Pinpoint the cell where the given text exists, returning its (x, y) midpoint coordinate. 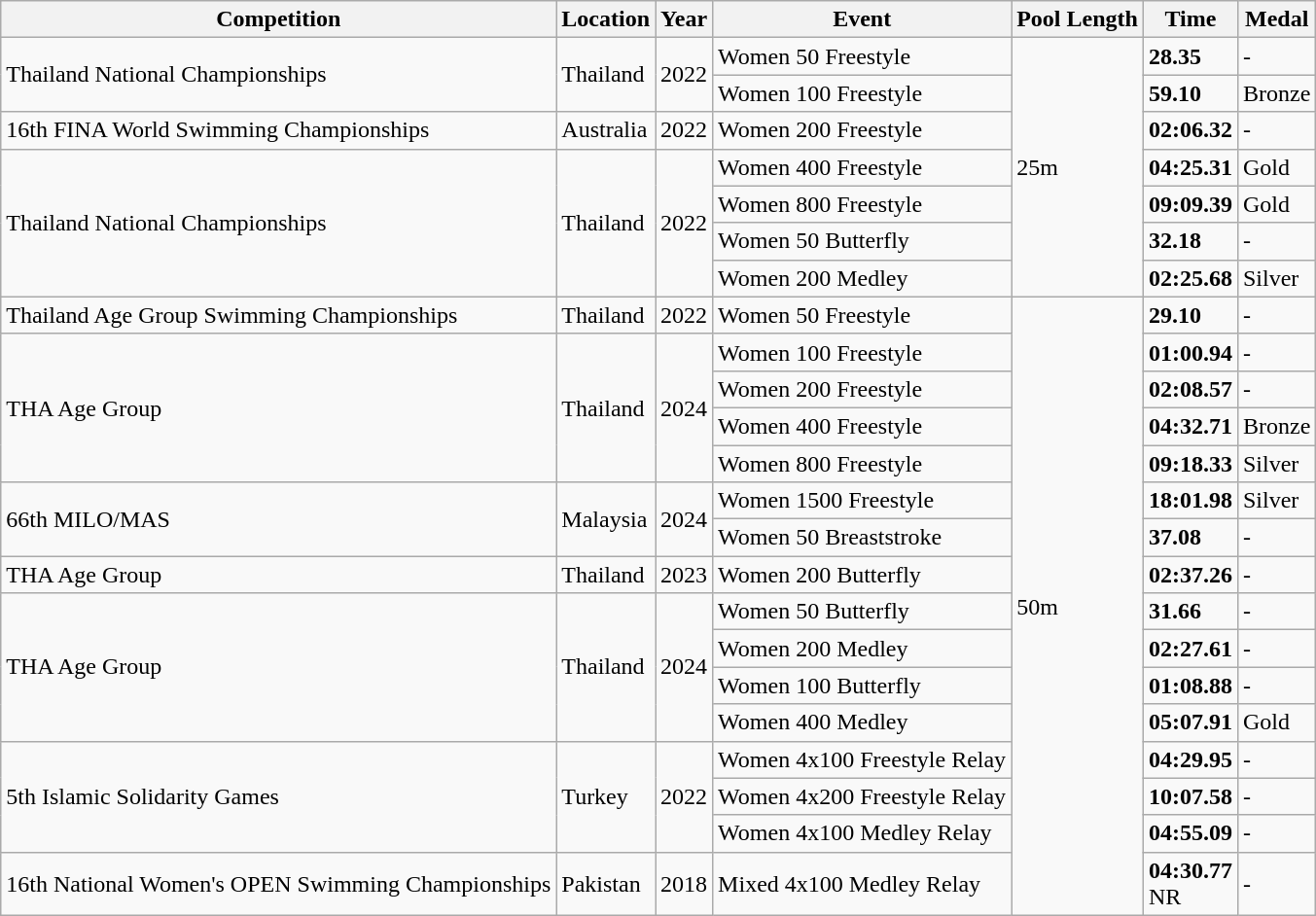
05:07.91 (1191, 722)
Mixed 4x100 Medley Relay (862, 883)
Year (685, 19)
01:00.94 (1191, 352)
02:06.32 (1191, 130)
Thailand Age Group Swimming Championships (278, 315)
16th FINA World Swimming Championships (278, 130)
Time (1191, 19)
Women 400 Medley (862, 722)
02:27.61 (1191, 649)
2018 (685, 883)
Women 100 Butterfly (862, 686)
18:01.98 (1191, 501)
Women 4x100 Medley Relay (862, 833)
Pakistan (606, 883)
Location (606, 19)
16th National Women's OPEN Swimming Championships (278, 883)
02:08.57 (1191, 389)
Women 4x200 Freestyle Relay (862, 796)
5th Islamic Solidarity Games (278, 796)
25m (1078, 167)
66th MILO/MAS (278, 519)
04:32.71 (1191, 426)
Australia (606, 130)
04:55.09 (1191, 833)
2023 (685, 575)
Competition (278, 19)
04:30.77NR (1191, 883)
09:18.33 (1191, 464)
01:08.88 (1191, 686)
Women 1500 Freestyle (862, 501)
Malaysia (606, 519)
Women 50 Breaststroke (862, 538)
09:09.39 (1191, 204)
37.08 (1191, 538)
Turkey (606, 796)
50m (1078, 606)
02:25.68 (1191, 278)
Women 4x100 Freestyle Relay (862, 759)
Event (862, 19)
32.18 (1191, 241)
29.10 (1191, 315)
59.10 (1191, 93)
02:37.26 (1191, 575)
Pool Length (1078, 19)
04:29.95 (1191, 759)
04:25.31 (1191, 167)
28.35 (1191, 56)
10:07.58 (1191, 796)
Women 200 Butterfly (862, 575)
Medal (1276, 19)
31.66 (1191, 612)
